Locate the cell with the specified text and output its [x, y] center coordinate. 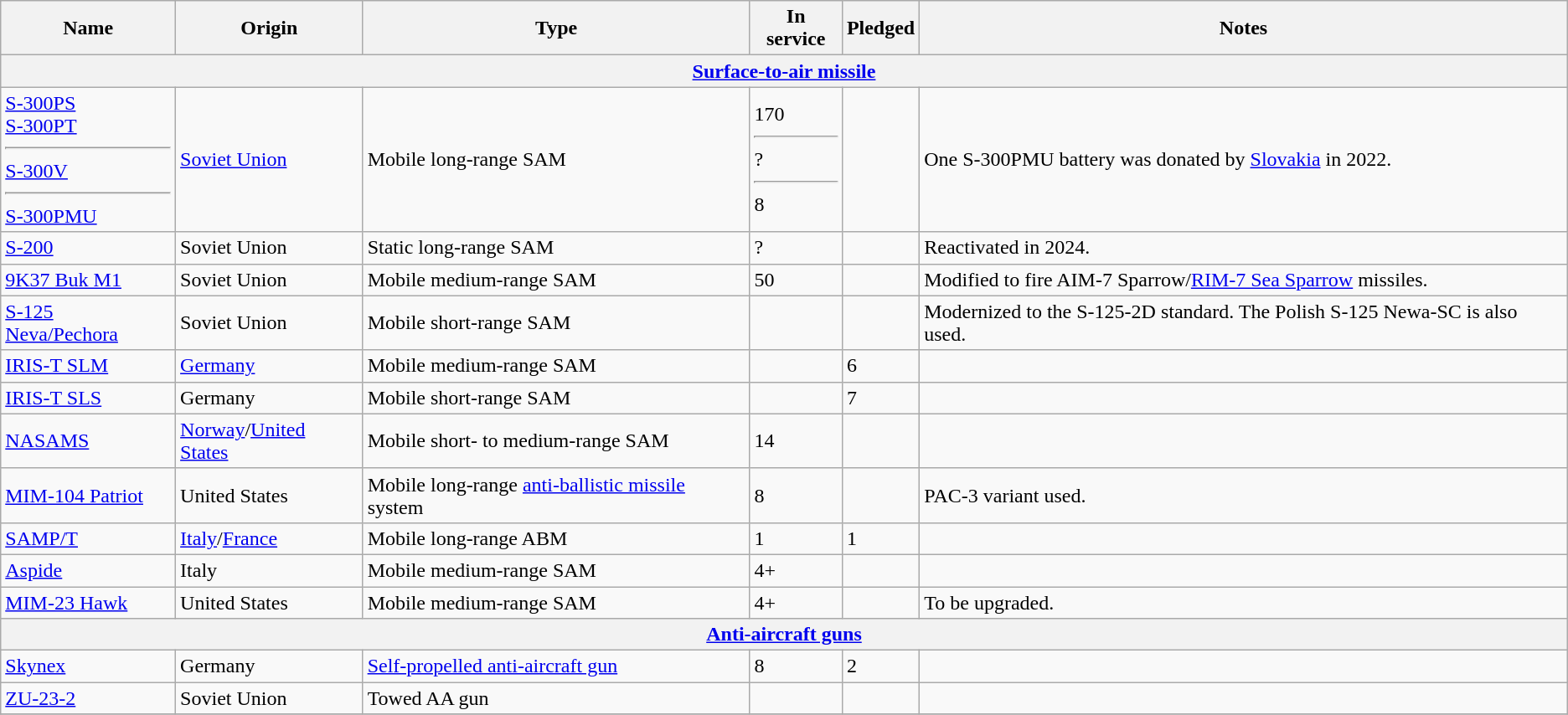
50 [796, 280]
Modified to fire AIM-7 Sparrow/RIM-7 Sea Sparrow missiles. [1244, 280]
14 [796, 440]
Aspide [89, 570]
In service [796, 28]
SAMP/T [89, 538]
To be upgraded. [1244, 602]
Self-propelled anti-aircraft gun [556, 666]
S-200 [89, 248]
PAC-3 variant used. [1244, 496]
170?8 [796, 159]
Modernized to the S-125-2D standard. The Polish S-125 Newa-SC is also used. [1244, 323]
Anti-aircraft guns [784, 635]
Type [556, 28]
S-125 Neva/Pechora [89, 323]
One S-300PMU battery was donated by Slovakia in 2022. [1244, 159]
Surface-to-air missile [784, 71]
MIM-23 Hawk [89, 602]
Mobile long-range SAM [556, 159]
MIM-104 Patriot [89, 496]
S-300PSS-300PTS-300VS-300PMU [89, 159]
Italy/France [270, 538]
IRIS-T SLM [89, 366]
7 [880, 398]
Static long-range SAM [556, 248]
6 [880, 366]
Towed AA gun [556, 698]
Skynex [89, 666]
Mobile short- to medium-range SAM [556, 440]
Mobile long-range ABM [556, 538]
Norway/United States [270, 440]
Pledged [880, 28]
Notes [1244, 28]
9K37 Buk M1 [89, 280]
? [796, 248]
Origin [270, 28]
Mobile long-range anti-ballistic missile system [556, 496]
Italy [270, 570]
ZU-23-2 [89, 698]
Reactivated in 2024. [1244, 248]
NASAMS [89, 440]
2 [880, 666]
Name [89, 28]
IRIS-T SLS [89, 398]
